Provide the [x, y] coordinate of the cell's center where the given text is located.  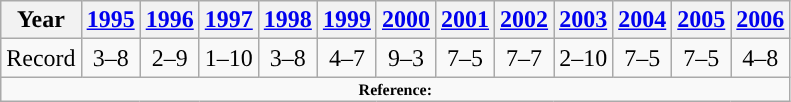
2–10 [584, 58]
Year [41, 20]
2004 [642, 20]
2001 [464, 20]
2003 [584, 20]
Record [41, 58]
1995 [110, 20]
4–8 [760, 58]
1997 [228, 20]
2002 [524, 20]
1999 [346, 20]
4–7 [346, 58]
9–3 [406, 58]
7–7 [524, 58]
1–10 [228, 58]
2000 [406, 20]
Reference: [396, 89]
2–9 [170, 58]
2005 [702, 20]
2006 [760, 20]
1996 [170, 20]
1998 [288, 20]
